Locate the cell with the specified text and output its (X, Y) center coordinate. 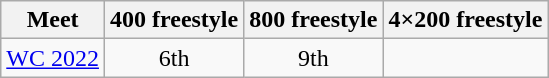
9th (314, 58)
800 freestyle (314, 20)
Meet (53, 20)
WC 2022 (53, 58)
400 freestyle (174, 20)
6th (174, 58)
4×200 freestyle (466, 20)
